Find where the given text appears and provide that cell's center as [x, y] coordinate. 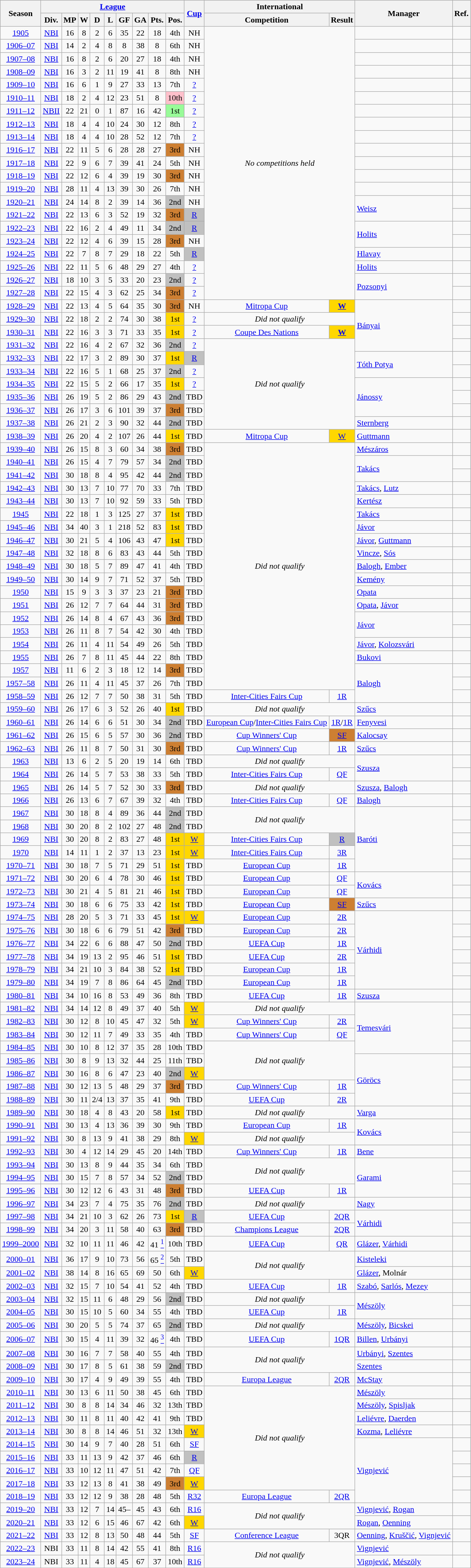
1922–23 [20, 228]
1921–22 [20, 215]
1908–09 [20, 72]
1986–87 [20, 1073]
1933–34 [20, 371]
1962–63 [20, 748]
1R/1R [342, 722]
1955 [20, 657]
Glázer, Molnár [404, 1273]
90 [124, 423]
1974–75 [20, 917]
11th [175, 1060]
1953 [20, 631]
1923–24 [20, 241]
1988–89 [20, 1099]
69 [141, 1273]
76 [157, 1203]
1987–88 [20, 1086]
Glázer, Várhidi [404, 1244]
1998–99 [20, 1230]
102 [124, 826]
2019–20 [20, 1509]
61 [124, 1366]
1932–33 [20, 358]
Temesvári [404, 1028]
Bukovi [404, 657]
1982–83 [20, 1022]
Guttmann [404, 436]
Kemény [404, 579]
0 [97, 111]
1928–29 [20, 306]
Mészöly, Bicskei [404, 1325]
2008–09 [20, 1366]
Hlavay [404, 254]
1919–20 [20, 189]
1936–37 [20, 410]
41 1 [157, 1244]
1947–48 [20, 553]
Leliévre, Daerden [404, 1418]
77 [124, 488]
1952 [20, 618]
1905 [20, 33]
1964 [20, 774]
1970–71 [20, 865]
Vincze, Sós [404, 553]
68 [124, 371]
1976–77 [20, 943]
Varga [404, 1112]
2001–02 [20, 1273]
Billen, Urbányi [404, 1339]
1970 [20, 852]
Coupe Des Nations [266, 332]
46 3 [157, 1339]
1979–80 [20, 982]
QR [342, 1244]
Pozsonyi [404, 286]
2012–13 [20, 1418]
1940–41 [20, 462]
1938–39 [20, 436]
1945–46 [20, 527]
3R [342, 852]
125 [124, 514]
1959–60 [20, 709]
1918–19 [20, 176]
Cup [194, 13]
Szabó, Sarlós, Mezey [404, 1286]
1907–08 [20, 59]
2010–11 [20, 1392]
81 [124, 891]
1975–76 [20, 930]
1993–94 [20, 1164]
Div. [51, 20]
1972–73 [20, 891]
2023–24 [20, 1562]
1992–93 [20, 1151]
Opata, Jávor [404, 605]
L [110, 20]
92 [124, 501]
2015–16 [20, 1457]
1991–92 [20, 1138]
1949–50 [20, 579]
Opata [404, 592]
1999–2000 [20, 1244]
1983–84 [20, 1035]
McStay [404, 1379]
Balogh, Ember [404, 566]
1981–82 [20, 1009]
1913–14 [20, 137]
NBII [51, 111]
Szusza, Balogh [404, 787]
1917–18 [20, 163]
GF [124, 20]
1994–95 [20, 1177]
1927–28 [20, 293]
1926–27 [20, 280]
1958–59 [20, 696]
1971–72 [20, 878]
70 [141, 488]
Competition [266, 20]
1980–81 [20, 996]
1963 [20, 761]
1930–31 [20, 332]
1939–40 [20, 449]
Jávor, Guttmann [404, 540]
Conference League [266, 1536]
1924–25 [20, 254]
2/4 [97, 1099]
1935–36 [20, 397]
Urbányi, Szentes [404, 1353]
2022–23 [20, 1549]
Result [342, 20]
1934–35 [20, 384]
107 [124, 436]
1937–38 [20, 423]
1973–74 [20, 904]
2003–04 [20, 1299]
No competitions held [279, 163]
1948–49 [20, 566]
Szentes [404, 1366]
1950 [20, 592]
1920–21 [20, 202]
Oenning, Kruščić, Vignjević [404, 1536]
1931–32 [20, 345]
Garami [404, 1177]
Bene [404, 1151]
League [113, 7]
Mészöly, Spisljak [404, 1405]
GA [141, 20]
1911–12 [20, 111]
Fenyvesi [404, 722]
1965 [20, 787]
2013–14 [20, 1431]
2005–06 [20, 1325]
Season [20, 13]
2002–03 [20, 1286]
1QR [342, 1339]
1957–58 [20, 683]
European Cup/Inter-Cities Fairs Cup [266, 722]
1995–96 [20, 1190]
87 [124, 111]
2017–18 [20, 1483]
1954 [20, 644]
1925–26 [20, 267]
1912–13 [20, 124]
1957 [20, 670]
1951 [20, 605]
1969 [20, 839]
66 [124, 384]
106 [124, 540]
1978–79 [20, 969]
1985–86 [20, 1060]
1966 [20, 800]
2004–05 [20, 1312]
2014–15 [20, 1444]
Kertész [404, 501]
1942–43 [20, 488]
Weisz [404, 208]
Kalocsay [404, 735]
1910–11 [20, 98]
45– [124, 1509]
2020–21 [20, 1522]
Takács, Lutz [404, 488]
1977–78 [20, 956]
2021–22 [20, 1536]
Sternberg [404, 423]
218 [124, 527]
2016–17 [20, 1470]
Nagy [404, 1203]
1945 [20, 514]
Ref. [462, 13]
3QR [342, 1536]
Kisteleki [404, 1259]
1989–90 [20, 1112]
R32 [194, 1496]
65 2 [157, 1259]
Manager [404, 13]
Rogan, Oenning [404, 1522]
1961–62 [20, 735]
1960–61 [20, 722]
Kozma, Leliévre [404, 1431]
1946–47 [20, 540]
1906–07 [20, 46]
Pos. [175, 20]
Göröcs [404, 1080]
1967 [20, 813]
MP [70, 20]
Baróti [404, 839]
1941–42 [20, 475]
84 [124, 969]
1968 [20, 826]
Tóth Potya [404, 364]
14th [175, 1151]
1997–98 [20, 1217]
Vignjević, Rogan [404, 1509]
1943–44 [20, 501]
2000–01 [20, 1259]
Champions League [266, 1230]
1909–10 [20, 85]
2007–08 [20, 1353]
Bányai [404, 325]
Jánossy [404, 397]
International [279, 7]
101 [124, 410]
Mészáros [404, 449]
1984–85 [20, 1047]
2009–10 [20, 1379]
2006–07 [20, 1339]
2011–12 [20, 1405]
88 [124, 943]
Jávor, Kolozsvári [404, 644]
1929–30 [20, 319]
1990–91 [20, 1125]
63 [157, 1230]
Vignjević, Mészöly [404, 1562]
1916–17 [20, 150]
78 [124, 878]
1996–97 [20, 1203]
D [97, 20]
Pts. [157, 20]
2018–19 [20, 1496]
